Find where the given text appears and provide that cell's center as (X, Y) coordinate. 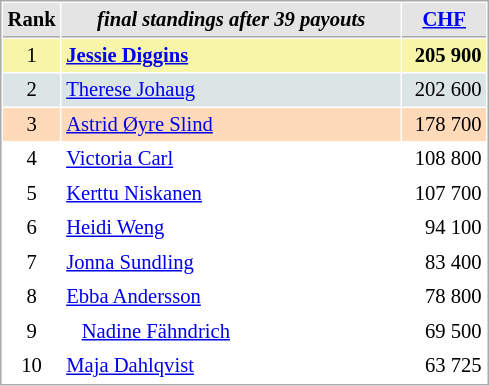
10 (32, 366)
Jessie Diggins (232, 56)
78 800 (444, 296)
63 725 (444, 366)
Astrid Øyre Slind (232, 124)
205 900 (444, 56)
94 100 (444, 228)
7 (32, 262)
Victoria Carl (232, 158)
Jonna Sundling (232, 262)
178 700 (444, 124)
3 (32, 124)
107 700 (444, 194)
2 (32, 90)
5 (32, 194)
CHF (444, 20)
9 (32, 332)
108 800 (444, 158)
1 (32, 56)
Maja Dahlqvist (232, 366)
Nadine Fähndrich (232, 332)
8 (32, 296)
83 400 (444, 262)
Ebba Andersson (232, 296)
Heidi Weng (232, 228)
Kerttu Niskanen (232, 194)
69 500 (444, 332)
202 600 (444, 90)
Rank (32, 20)
final standings after 39 payouts (232, 20)
4 (32, 158)
Therese Johaug (232, 90)
6 (32, 228)
